Output the (X, Y) coordinate of the center of the cell containing the given text.  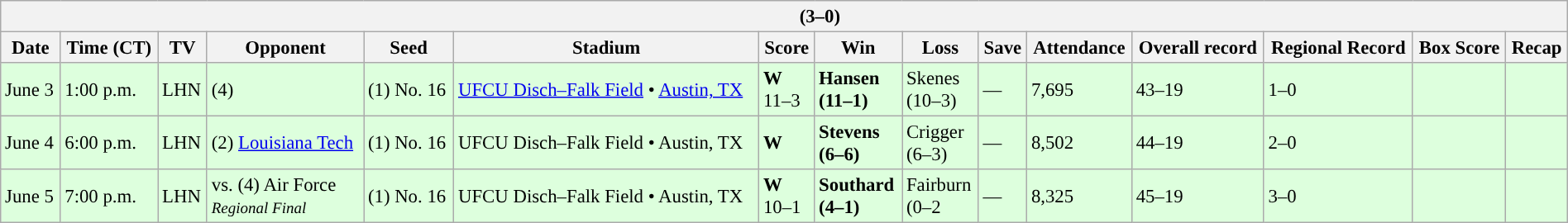
44–19 (1198, 144)
Save (1002, 47)
1:00 p.m. (109, 89)
Overall record (1198, 47)
Seed (409, 47)
W11–3 (787, 89)
45–19 (1198, 197)
8,325 (1080, 197)
Win (858, 47)
6:00 p.m. (109, 144)
7,695 (1080, 89)
8,502 (1080, 144)
Attendance (1080, 47)
vs. (4) Air ForceRegional Final (284, 197)
TV (183, 47)
Fairburn(0–2 (941, 197)
(3–0) (784, 17)
2–0 (1338, 144)
June 3 (31, 89)
Hansen(11–1) (858, 89)
Score (787, 47)
7:00 p.m. (109, 197)
(4) (284, 89)
1–0 (1338, 89)
Skenes(10–3) (941, 89)
Regional Record (1338, 47)
Stadium (607, 47)
June 5 (31, 197)
Box Score (1459, 47)
June 4 (31, 144)
Crigger(6–3) (941, 144)
3–0 (1338, 197)
Southard(4–1) (858, 197)
W10–1 (787, 197)
Opponent (284, 47)
Time (CT) (109, 47)
Recap (1537, 47)
Stevens(6–6) (858, 144)
W (787, 144)
Date (31, 47)
(2) Louisiana Tech (284, 144)
43–19 (1198, 89)
Loss (941, 47)
